Locate the cell with the specified text and output its (x, y) center coordinate. 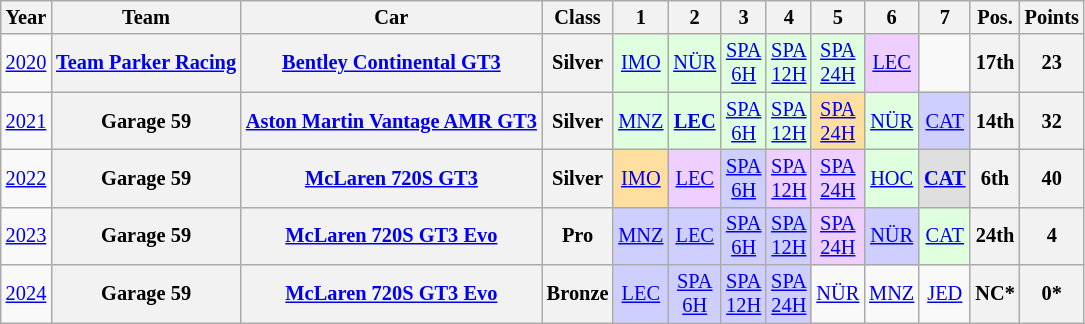
5 (838, 17)
Pos. (994, 17)
Year (26, 17)
Bronze (578, 294)
McLaren 720S GT3 (392, 178)
2024 (26, 294)
7 (944, 17)
17th (994, 63)
JED (944, 294)
Team (146, 17)
Aston Martin Vantage AMR GT3 (392, 121)
23 (1052, 63)
1 (640, 17)
2 (694, 17)
Team Parker Racing (146, 63)
NC* (994, 294)
Bentley Continental GT3 (392, 63)
Pro (578, 236)
HOC (892, 178)
2021 (26, 121)
2020 (26, 63)
6th (994, 178)
0* (1052, 294)
2022 (26, 178)
14th (994, 121)
32 (1052, 121)
40 (1052, 178)
24th (994, 236)
3 (744, 17)
2023 (26, 236)
Points (1052, 17)
6 (892, 17)
Class (578, 17)
Car (392, 17)
